Return (x, y) of the center of cell containing provided text 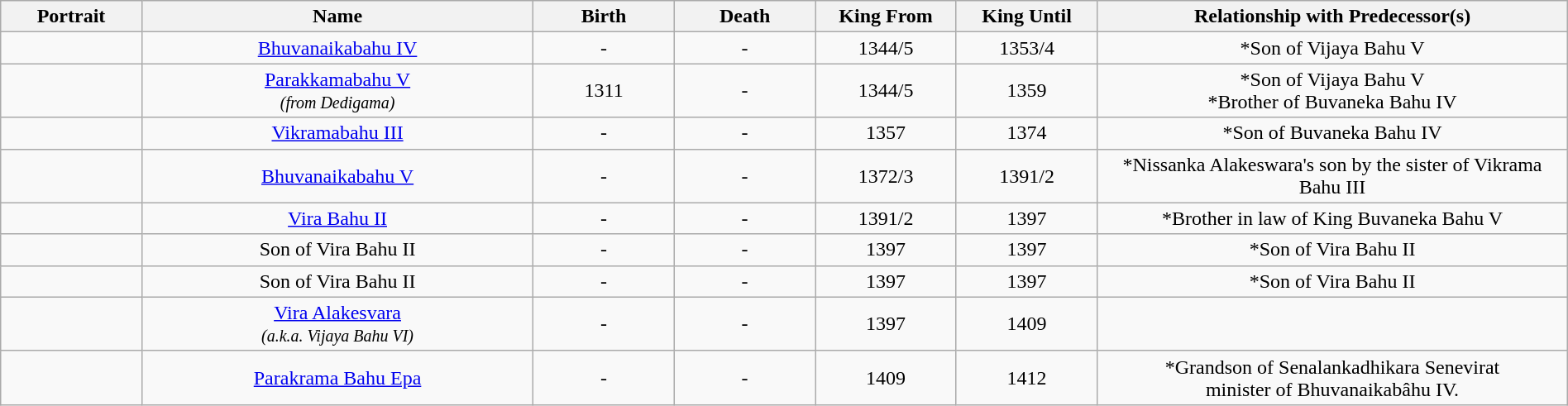
*Son of Vijaya Bahu V (1332, 48)
1311 (604, 91)
Vira Bahu II (337, 218)
Bhuvanaikabahu IV (337, 48)
1359 (1026, 91)
1412 (1026, 377)
1353/4 (1026, 48)
Portrait (71, 17)
*Brother in law of King Buvaneka Bahu V (1332, 218)
King From (886, 17)
1372/3 (886, 175)
*Grandson of Senalankadhikara Seneviratminister of Bhuvanaikabâhu IV. (1332, 377)
Bhuvanaikabahu V (337, 175)
Name (337, 17)
1374 (1026, 133)
*Son of Vijaya Bahu V*Brother of Buvaneka Bahu IV (1332, 91)
Death (744, 17)
Parakrama Bahu Epa (337, 377)
King Until (1026, 17)
Vikramabahu III (337, 133)
Relationship with Predecessor(s) (1332, 17)
1357 (886, 133)
Birth (604, 17)
*Nissanka Alakeswara's son by the sister of Vikrama Bahu III (1332, 175)
Parakkamabahu V(from Dedigama) (337, 91)
Vira Alakesvara(a.k.a. Vijaya Bahu VI) (337, 324)
*Son of Buvaneka Bahu IV (1332, 133)
